Determine the (X, Y) coordinate at the center of the cell enclosing the given text.  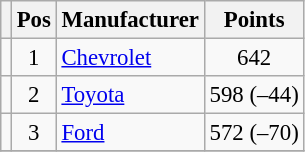
3 (34, 133)
572 (–70) (254, 133)
598 (–44) (254, 95)
Ford (130, 133)
Points (254, 20)
2 (34, 95)
Toyota (130, 95)
Manufacturer (130, 20)
Chevrolet (130, 58)
Pos (34, 20)
1 (34, 58)
642 (254, 58)
